Capture the cell that displays the provided text and extract its (x, y) central coordinate. 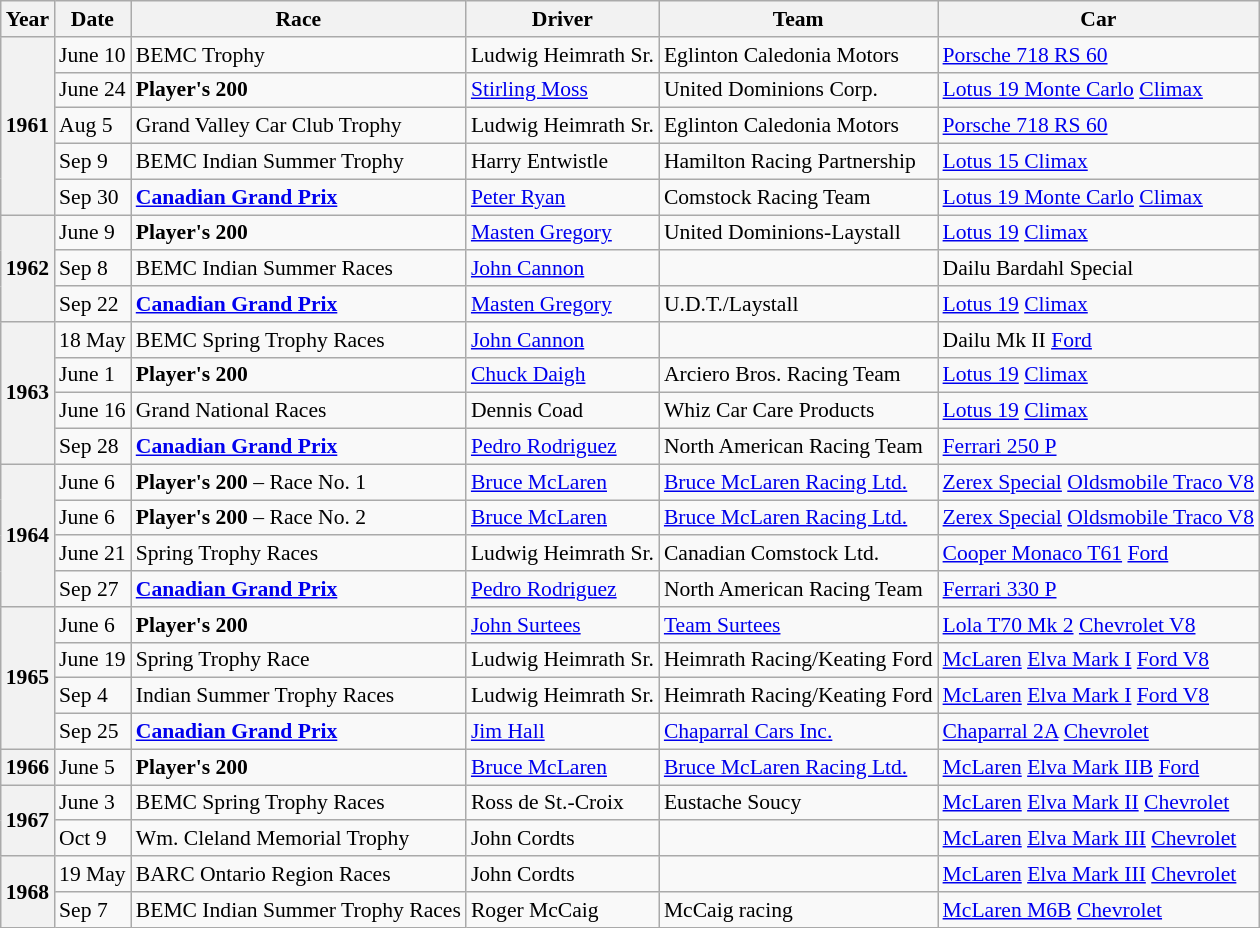
June 1 (92, 375)
Driver (562, 19)
1962 (28, 268)
Sep 25 (92, 732)
Harry Entwistle (562, 162)
Canadian Comstock Ltd. (798, 554)
Ferrari 330 P (1099, 589)
Dennis Coad (562, 411)
McLaren Elva Mark IIB Ford (1099, 767)
McLaren M6B Chevrolet (1099, 910)
Dailu Bardahl Special (1099, 269)
Jim Hall (562, 732)
U.D.T./Laystall (798, 304)
June 16 (92, 411)
Sep 8 (92, 269)
Date (92, 19)
BEMC Indian Summer Trophy (298, 162)
BEMC Indian Summer Trophy Races (298, 910)
Oct 9 (92, 839)
Grand National Races (298, 411)
Spring Trophy Races (298, 554)
June 5 (92, 767)
Eustache Soucy (798, 803)
Player's 200 – Race No. 1 (298, 482)
June 10 (92, 55)
1964 (28, 535)
John Surtees (562, 625)
June 3 (92, 803)
1968 (28, 892)
Whiz Car Care Products (798, 411)
Grand Valley Car Club Trophy (298, 126)
Chaparral Cars Inc. (798, 732)
Sep 4 (92, 696)
McLaren Elva Mark II Chevrolet (1099, 803)
BARC Ontario Region Races (298, 874)
Peter Ryan (562, 197)
Sep 27 (92, 589)
Sep 30 (92, 197)
United Dominions Corp. (798, 90)
BEMC Indian Summer Races (298, 269)
Sep 28 (92, 447)
Sep 7 (92, 910)
Chaparral 2A Chevrolet (1099, 732)
McCaig racing (798, 910)
Lotus 15 Climax (1099, 162)
Team (798, 19)
Aug 5 (92, 126)
Dailu Mk II Ford (1099, 340)
Comstock Racing Team (798, 197)
Sep 9 (92, 162)
Player's 200 – Race No. 2 (298, 518)
Race (298, 19)
June 19 (92, 660)
1967 (28, 820)
BEMC Trophy (298, 55)
Spring Trophy Race (298, 660)
1966 (28, 767)
18 May (92, 340)
Cooper Monaco T61 Ford (1099, 554)
Sep 22 (92, 304)
Year (28, 19)
1963 (28, 393)
Lola T70 Mk 2 Chevrolet V8 (1099, 625)
Ross de St.-Croix (562, 803)
1961 (28, 126)
1965 (28, 678)
Hamilton Racing Partnership (798, 162)
19 May (92, 874)
June 24 (92, 90)
Chuck Daigh (562, 375)
June 9 (92, 233)
Team Surtees (798, 625)
Wm. Cleland Memorial Trophy (298, 839)
United Dominions-Laystall (798, 233)
Roger McCaig (562, 910)
Arciero Bros. Racing Team (798, 375)
June 21 (92, 554)
Ferrari 250 P (1099, 447)
Indian Summer Trophy Races (298, 696)
Stirling Moss (562, 90)
Car (1099, 19)
